Pinpoint the cell where the given text exists, returning its [x, y] midpoint coordinate. 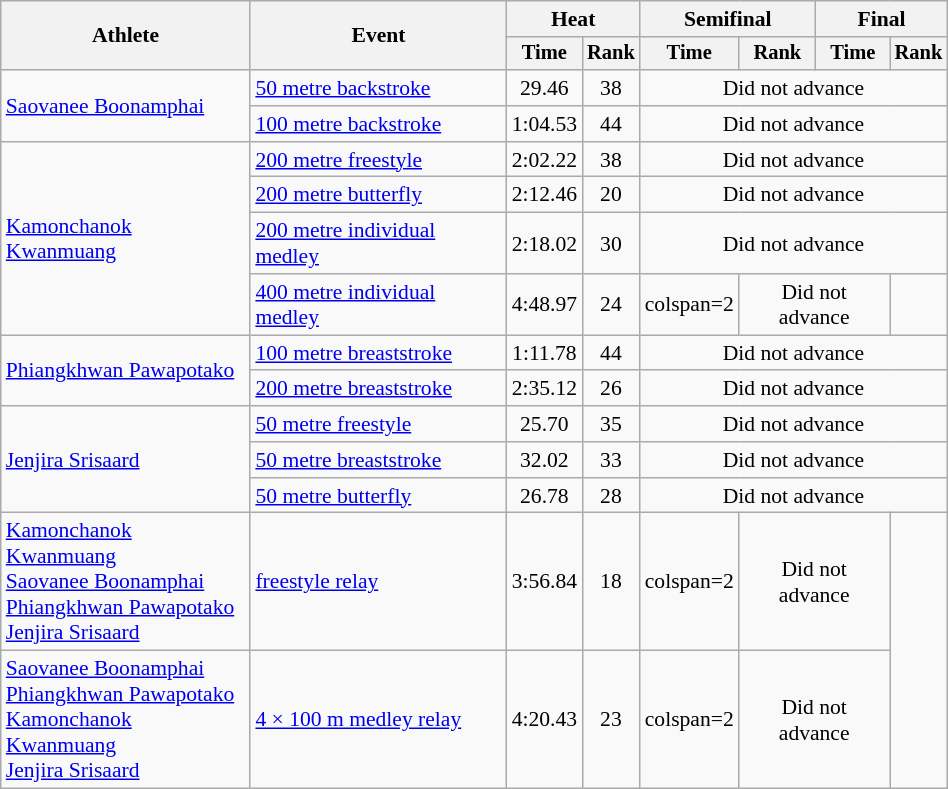
freestyle relay [378, 582]
Kamonchanok Kwanmuang Saovanee Boonamphai Phiangkhwan Pawapotako Jenjira Srisaard [126, 582]
100 metre breaststroke [378, 353]
1:04.53 [544, 124]
26 [611, 389]
200 metre butterfly [378, 195]
Jenjira Srisaard [126, 460]
1:11.78 [544, 353]
Phiangkhwan Pawapotako [126, 370]
Heat [574, 19]
4 × 100 m medley relay [378, 720]
32.02 [544, 460]
2:12.46 [544, 195]
33 [611, 460]
4:20.43 [544, 720]
Event [378, 36]
4:48.97 [544, 304]
25.70 [544, 424]
200 metre individual medley [378, 244]
Saovanee Boonamphai Phiangkhwan Pawapotako Kamonchanok Kwanmuang Jenjira Srisaard [126, 720]
24 [611, 304]
200 metre freestyle [378, 160]
30 [611, 244]
50 metre butterfly [378, 496]
Athlete [126, 36]
35 [611, 424]
18 [611, 582]
2:35.12 [544, 389]
Final [882, 19]
50 metre backstroke [378, 88]
28 [611, 496]
100 metre backstroke [378, 124]
50 metre breaststroke [378, 460]
50 metre freestyle [378, 424]
Semifinal [728, 19]
Saovanee Boonamphai [126, 106]
20 [611, 195]
Kamonchanok Kwanmuang [126, 239]
200 metre breaststroke [378, 389]
2:02.22 [544, 160]
29.46 [544, 88]
3:56.84 [544, 582]
2:18.02 [544, 244]
400 metre individual medley [378, 304]
23 [611, 720]
26.78 [544, 496]
